Scan for the cell matching the given text and deliver its (X, Y) coordinate at center. 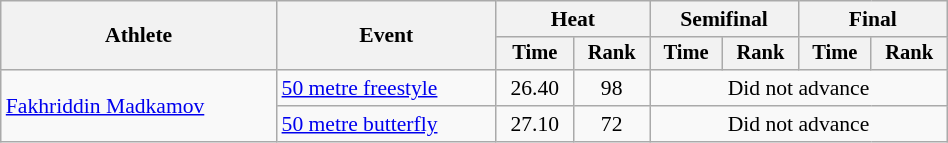
Athlete (139, 36)
72 (612, 124)
50 metre butterfly (386, 124)
50 metre freestyle (386, 88)
Event (386, 36)
27.10 (535, 124)
Heat (573, 19)
Fakhriddin Madkamov (139, 106)
Semifinal (724, 19)
Final (872, 19)
98 (612, 88)
26.40 (535, 88)
